Identify which cell holds the provided text, then report its (x, y) central coordinate. 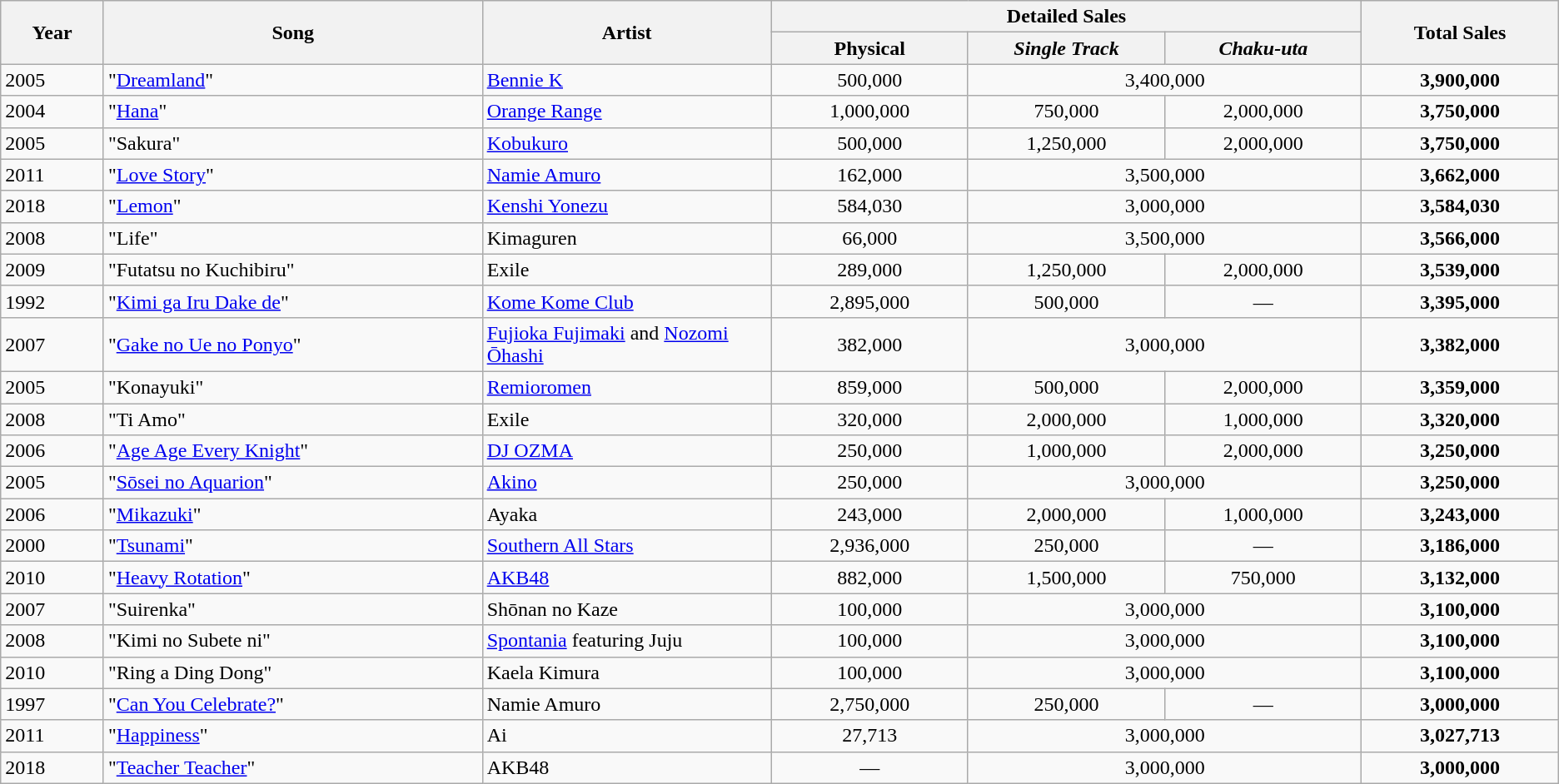
Song (293, 32)
882,000 (869, 578)
243,000 (869, 514)
"Teacher Teacher" (293, 767)
3,320,000 (1460, 419)
3,243,000 (1460, 514)
3,359,000 (1460, 387)
2,895,000 (869, 301)
Southern All Stars (626, 546)
289,000 (869, 270)
2,936,000 (869, 546)
Kimaguren (626, 238)
Ayaka (626, 514)
"Konayuki" (293, 387)
3,400,000 (1164, 80)
3,584,030 (1460, 206)
3,395,000 (1460, 301)
Kaela Kimura (626, 672)
2,750,000 (869, 704)
3,539,000 (1460, 270)
1997 (52, 704)
2000 (52, 546)
1992 (52, 301)
3,662,000 (1460, 175)
3,566,000 (1460, 238)
Detailed Sales (1066, 17)
Kobukuro (626, 143)
2004 (52, 112)
3,186,000 (1460, 546)
"Mikazuki" (293, 514)
"Lemon" (293, 206)
DJ OZMA (626, 451)
"Kimi ga Iru Dake de" (293, 301)
Orange Range (626, 112)
"Age Age Every Knight" (293, 451)
"Kimi no Subete ni" (293, 641)
Fujioka Fujimaki and Nozomi Ōhashi (626, 345)
"Tsunami" (293, 546)
"Hana" (293, 112)
1,500,000 (1066, 578)
Total Sales (1460, 32)
"Ring a Ding Dong" (293, 672)
"Gake no Ue no Ponyo" (293, 345)
Remioromen (626, 387)
Bennie K (626, 80)
Kome Kome Club (626, 301)
"Sōsei no Aquarion" (293, 483)
"Can You Celebrate?" (293, 704)
3,900,000 (1460, 80)
"Sakura" (293, 143)
"Futatsu no Kuchibiru" (293, 270)
3,132,000 (1460, 578)
"Suirenka" (293, 609)
162,000 (869, 175)
382,000 (869, 345)
"Ti Amo" (293, 419)
3,382,000 (1460, 345)
Kenshi Yonezu (626, 206)
584,030 (869, 206)
Single Track (1066, 48)
320,000 (869, 419)
Chaku-uta (1263, 48)
"Life" (293, 238)
Physical (869, 48)
Artist (626, 32)
859,000 (869, 387)
Spontania featuring Juju (626, 641)
66,000 (869, 238)
2009 (52, 270)
"Dreamland" (293, 80)
"Happiness" (293, 736)
"Heavy Rotation" (293, 578)
Year (52, 32)
Ai (626, 736)
Shōnan no Kaze (626, 609)
"Love Story" (293, 175)
27,713 (869, 736)
Akino (626, 483)
3,027,713 (1460, 736)
